Output the (x, y) coordinate of the center of the cell containing the given text.  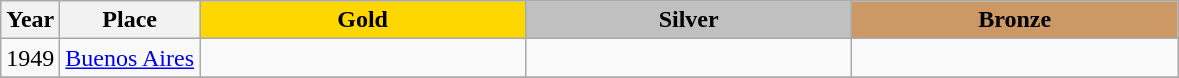
1949 (30, 58)
Bronze (1015, 20)
Year (30, 20)
Place (130, 20)
Gold (363, 20)
Buenos Aires (130, 58)
Silver (689, 20)
